Pinpoint the cell where the given text exists, returning its [X, Y] midpoint coordinate. 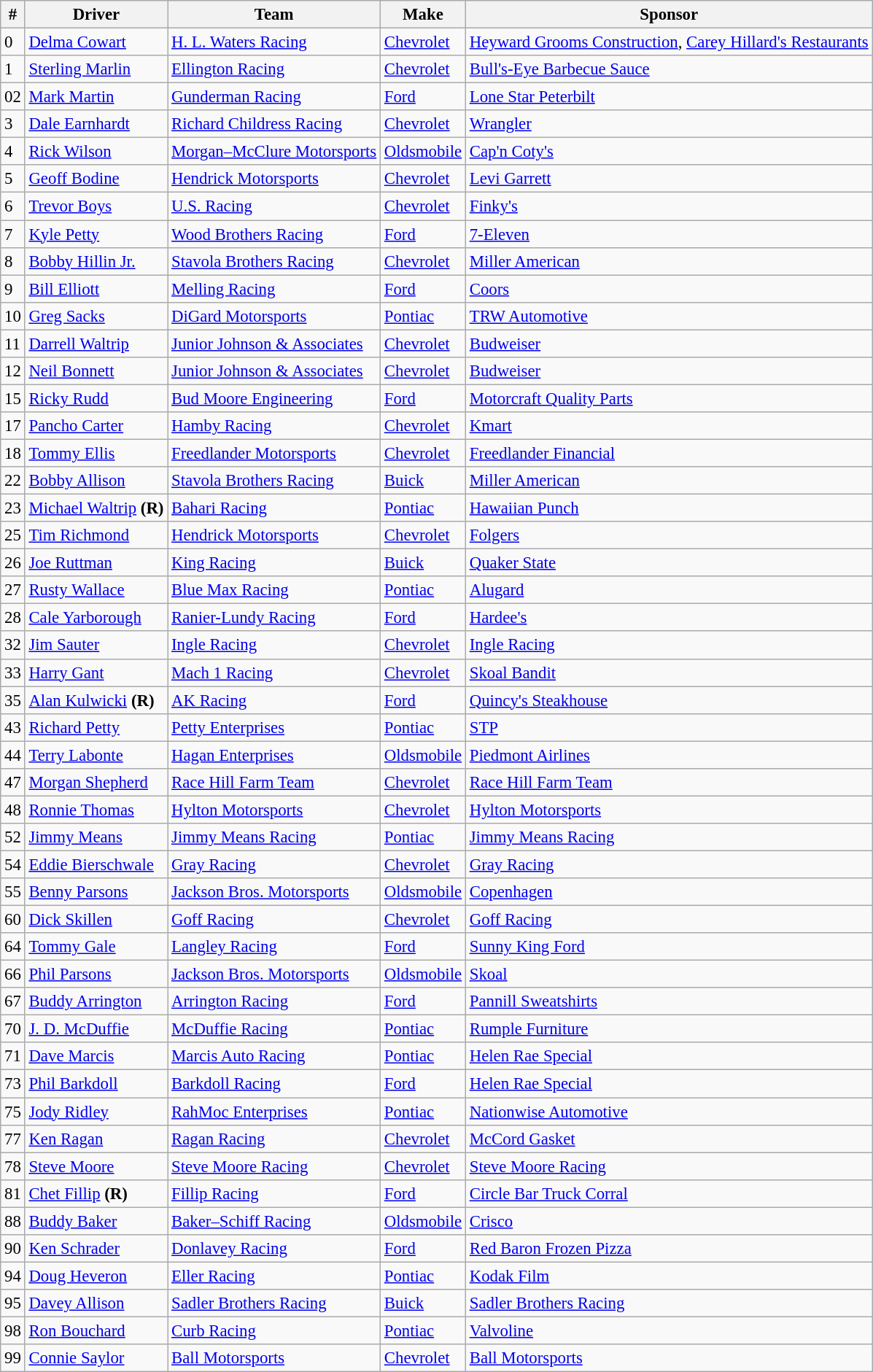
Langley Racing [274, 947]
Tommy Gale [96, 947]
Jody Ridley [96, 1112]
7 [13, 234]
11 [13, 344]
Darrell Waltrip [96, 344]
Mach 1 Racing [274, 673]
88 [13, 1221]
Eller Racing [274, 1276]
Dick Skillen [96, 920]
17 [13, 426]
Greg Sacks [96, 316]
Circle Bar Truck Corral [669, 1193]
Red Baron Frozen Pizza [669, 1249]
Pancho Carter [96, 426]
Kyle Petty [96, 234]
Morgan–McClure Motorsports [274, 152]
1 [13, 69]
H. L. Waters Racing [274, 42]
Blue Max Racing [274, 590]
Team [274, 15]
Quaker State [669, 563]
Hamby Racing [274, 426]
Connie Saylor [96, 1358]
Cale Yarborough [96, 618]
3 [13, 124]
Ellington Racing [274, 69]
Hawaiian Punch [669, 508]
McCord Gasket [669, 1139]
Coors [669, 289]
12 [13, 371]
Levi Garrett [669, 179]
Dale Earnhardt [96, 124]
Chet Fillip (R) [96, 1193]
Pannill Sweatshirts [669, 1001]
Rick Wilson [96, 152]
Michael Waltrip (R) [96, 508]
10 [13, 316]
02 [13, 97]
71 [13, 1057]
Lone Star Peterbilt [669, 97]
66 [13, 974]
Valvoline [669, 1330]
Hagan Enterprises [274, 755]
Phil Barkdoll [96, 1084]
Sunny King Ford [669, 947]
Buddy Arrington [96, 1001]
Davey Allison [96, 1303]
Copenhagen [669, 892]
Sponsor [669, 15]
Jimmy Means [96, 837]
25 [13, 535]
18 [13, 453]
Bull's-Eye Barbecue Sauce [669, 69]
Phil Parsons [96, 974]
99 [13, 1358]
28 [13, 618]
AK Racing [274, 700]
Quincy's Steakhouse [669, 700]
Ranier-Lundy Racing [274, 618]
Bobby Hillin Jr. [96, 261]
Cap'n Coty's [669, 152]
Bobby Allison [96, 481]
Freedlander Motorsports [274, 453]
Motorcraft Quality Parts [669, 398]
35 [13, 700]
Fillip Racing [274, 1193]
Kmart [669, 426]
Piedmont Airlines [669, 755]
Heyward Grooms Construction, Carey Hillard's Restaurants [669, 42]
Alugard [669, 590]
0 [13, 42]
47 [13, 783]
Dave Marcis [96, 1057]
King Racing [274, 563]
Driver [96, 15]
33 [13, 673]
Trevor Boys [96, 206]
70 [13, 1029]
48 [13, 810]
Ken Ragan [96, 1139]
Joe Ruttman [96, 563]
DiGard Motorsports [274, 316]
Sterling Marlin [96, 69]
Benny Parsons [96, 892]
75 [13, 1112]
44 [13, 755]
STP [669, 727]
94 [13, 1276]
Richard Childress Racing [274, 124]
TRW Automotive [669, 316]
64 [13, 947]
J. D. McDuffie [96, 1029]
McDuffie Racing [274, 1029]
Gunderman Racing [274, 97]
RahMoc Enterprises [274, 1112]
Rumple Furniture [669, 1029]
8 [13, 261]
78 [13, 1166]
Steve Moore [96, 1166]
Bahari Racing [274, 508]
Richard Petty [96, 727]
4 [13, 152]
Finky's [669, 206]
77 [13, 1139]
95 [13, 1303]
Terry Labonte [96, 755]
Delma Cowart [96, 42]
Mark Martin [96, 97]
Harry Gant [96, 673]
52 [13, 837]
81 [13, 1193]
U.S. Racing [274, 206]
22 [13, 481]
Wrangler [669, 124]
Bud Moore Engineering [274, 398]
Marcis Auto Racing [274, 1057]
Nationwise Automotive [669, 1112]
Crisco [669, 1221]
Doug Heveron [96, 1276]
Eddie Bierschwale [96, 864]
Melling Racing [274, 289]
Curb Racing [274, 1330]
Hardee's [669, 618]
Freedlander Financial [669, 453]
6 [13, 206]
Rusty Wallace [96, 590]
73 [13, 1084]
23 [13, 508]
27 [13, 590]
Petty Enterprises [274, 727]
Ricky Rudd [96, 398]
7-Eleven [669, 234]
Ron Bouchard [96, 1330]
Buddy Baker [96, 1221]
Tommy Ellis [96, 453]
Ragan Racing [274, 1139]
Folgers [669, 535]
Jim Sauter [96, 646]
Make [423, 15]
26 [13, 563]
Tim Richmond [96, 535]
98 [13, 1330]
43 [13, 727]
67 [13, 1001]
Skoal [669, 974]
Morgan Shepherd [96, 783]
Baker–Schiff Racing [274, 1221]
5 [13, 179]
54 [13, 864]
Barkdoll Racing [274, 1084]
# [13, 15]
Bill Elliott [96, 289]
Wood Brothers Racing [274, 234]
Skoal Bandit [669, 673]
55 [13, 892]
Donlavey Racing [274, 1249]
9 [13, 289]
Neil Bonnett [96, 371]
32 [13, 646]
15 [13, 398]
Ken Schrader [96, 1249]
Geoff Bodine [96, 179]
Alan Kulwicki (R) [96, 700]
Kodak Film [669, 1276]
90 [13, 1249]
Ronnie Thomas [96, 810]
60 [13, 920]
Arrington Racing [274, 1001]
